Return the [X, Y] coordinate for the center point of the cell that contains the specified text.  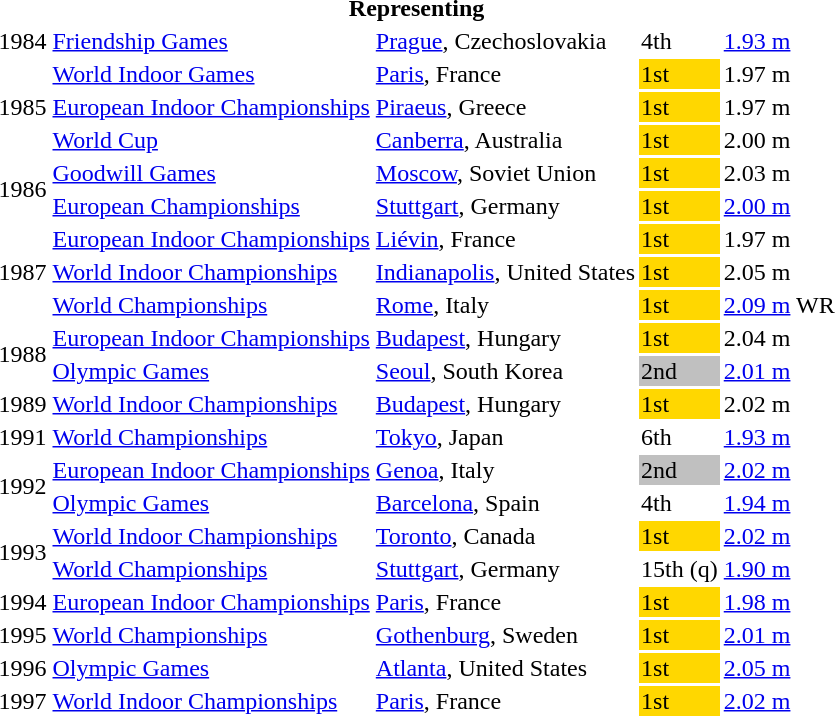
World Indoor Games [211, 74]
Liévin, France [505, 239]
6th [680, 437]
Moscow, Soviet Union [505, 173]
Friendship Games [211, 41]
Barcelona, Spain [505, 503]
Indianapolis, United States [505, 272]
World Cup [211, 140]
Gothenburg, Sweden [505, 635]
Prague, Czechoslovakia [505, 41]
Rome, Italy [505, 305]
Canberra, Australia [505, 140]
European Championships [211, 206]
Tokyo, Japan [505, 437]
Toronto, Canada [505, 536]
Atlanta, United States [505, 668]
Genoa, Italy [505, 470]
15th (q) [680, 569]
Seoul, South Korea [505, 371]
Piraeus, Greece [505, 107]
Goodwill Games [211, 173]
